Scan for the cell matching the given text and deliver its [X, Y] coordinate at center. 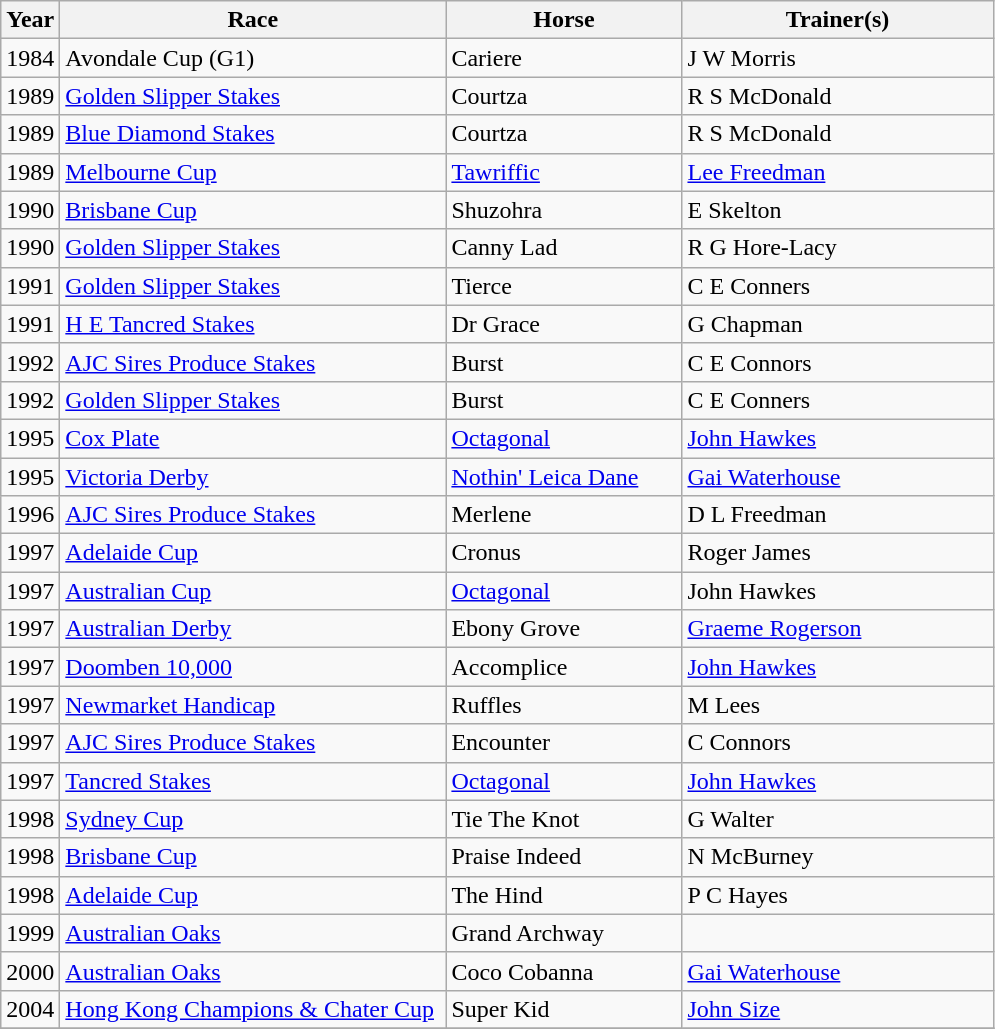
P C Hayes [838, 895]
Victoria Derby [253, 477]
Horse [564, 20]
Cariere [564, 58]
Cox Plate [253, 438]
Accomplice [564, 667]
The Hind [564, 895]
J W Morris [838, 58]
Sydney Cup [253, 819]
Lee Freedman [838, 172]
Australian Derby [253, 629]
Encounter [564, 743]
1996 [30, 515]
Nothin' Leica Dane [564, 477]
G Walter [838, 819]
Super Kid [564, 1009]
Shuzohra [564, 210]
Race [253, 20]
John Size [838, 1009]
C E Connors [838, 362]
Canny Lad [564, 248]
1984 [30, 58]
Dr Grace [564, 324]
2004 [30, 1009]
Hong Kong Champions & Chater Cup [253, 1009]
Ebony Grove [564, 629]
Australian Cup [253, 591]
Doomben 10,000 [253, 667]
Tancred Stakes [253, 781]
2000 [30, 971]
Avondale Cup (G1) [253, 58]
Tierce [564, 286]
Melbourne Cup [253, 172]
Ruffles [564, 705]
Coco Cobanna [564, 971]
R G Hore-Lacy [838, 248]
C Connors [838, 743]
D L Freedman [838, 515]
Praise Indeed [564, 857]
Grand Archway [564, 933]
H E Tancred Stakes [253, 324]
E Skelton [838, 210]
Year [30, 20]
G Chapman [838, 324]
M Lees [838, 705]
Trainer(s) [838, 20]
Blue Diamond Stakes [253, 134]
Cronus [564, 553]
Tie The Knot [564, 819]
Merlene [564, 515]
Newmarket Handicap [253, 705]
1999 [30, 933]
Roger James [838, 553]
Tawriffic [564, 172]
N McBurney [838, 857]
Graeme Rogerson [838, 629]
